Identify which cell holds the provided text, then report its (x, y) central coordinate. 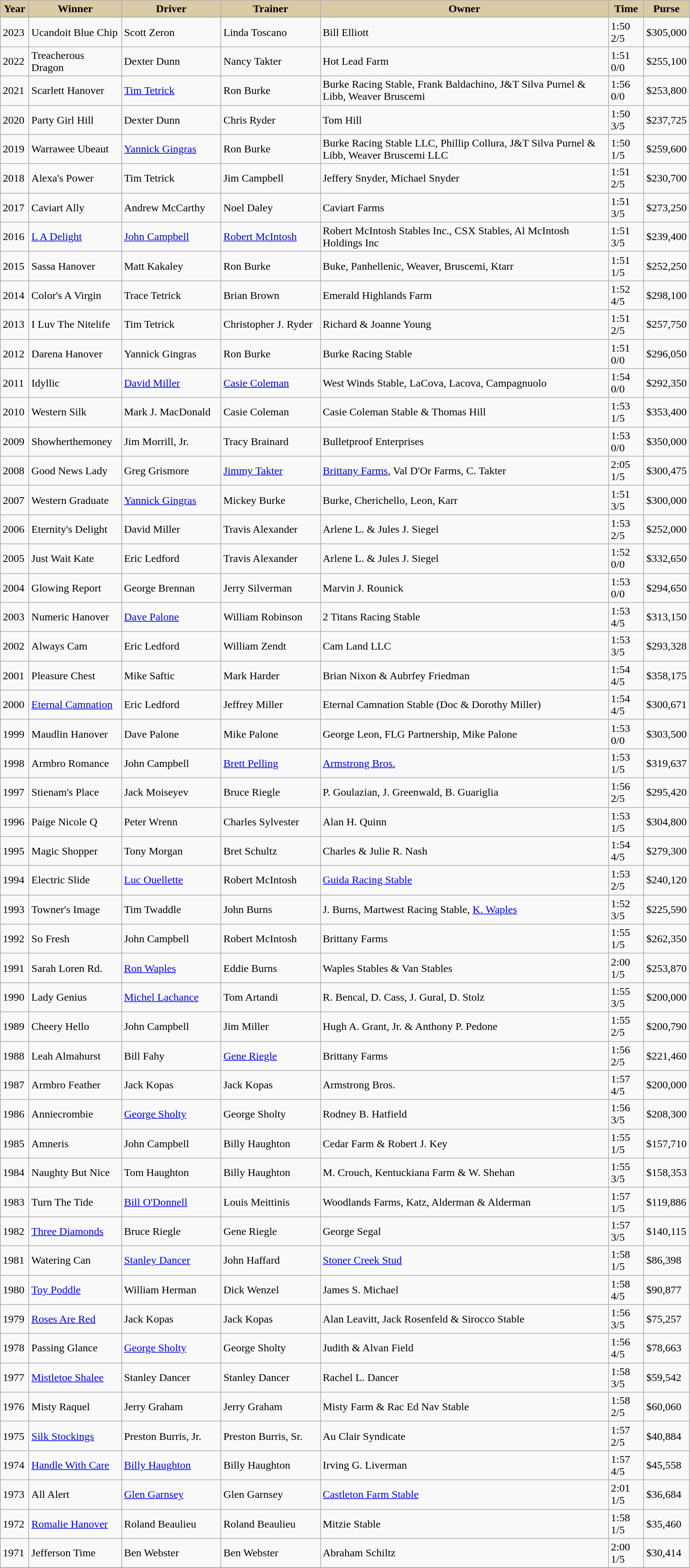
Lady Genius (75, 997)
Jefferson Time (75, 1553)
Judith & Alvan Field (464, 1349)
Darena Hanover (75, 353)
William Robinson (271, 617)
Casie Coleman Stable & Thomas Hill (464, 413)
2007 (15, 500)
William Herman (171, 1289)
Numeric Hanover (75, 617)
1:56 4/5 (627, 1349)
Richard & Joanne Young (464, 325)
Charles Sylvester (271, 822)
1974 (15, 1466)
$221,460 (666, 1056)
1:58 3/5 (627, 1377)
1971 (15, 1553)
Jim Miller (271, 1027)
$279,300 (666, 851)
$59,542 (666, 1377)
1990 (15, 997)
2002 (15, 646)
$240,120 (666, 880)
$157,710 (666, 1144)
Western Silk (75, 413)
$35,460 (666, 1524)
1:50 1/5 (627, 149)
Trainer (271, 9)
Linda Toscano (271, 32)
1987 (15, 1085)
Maudlin Hanover (75, 734)
Emerald Highlands Farm (464, 295)
2011 (15, 383)
Luc Ouellette (171, 880)
1:58 4/5 (627, 1289)
1:50 3/5 (627, 120)
2010 (15, 413)
Color's A Virgin (75, 295)
Cheery Hello (75, 1027)
Alan Leavitt, Jack Rosenfeld & Sirocco Stable (464, 1319)
$295,420 (666, 792)
$303,500 (666, 734)
Burke Racing Stable, Frank Baldachino, J&T Silva Purnel & Libb, Weaver Bruscemi (464, 91)
James S. Michael (464, 1289)
Caviart Ally (75, 208)
West Winds Stable, LaCova, Lacova, Campagnuolo (464, 383)
Tom Hill (464, 120)
Treacherous Dragon (75, 61)
1998 (15, 763)
Rodney B. Hatfield (464, 1114)
P. Goulazian, J. Greenwald, B. Guariglia (464, 792)
$230,700 (666, 178)
L A Delight (75, 236)
1999 (15, 734)
Dick Wenzel (271, 1289)
$296,050 (666, 353)
Bill Elliott (464, 32)
$75,257 (666, 1319)
Brian Nixon & Aubrfey Friedman (464, 675)
Misty Farm & Rac Ed Nav Stable (464, 1407)
Misty Raquel (75, 1407)
2022 (15, 61)
Eddie Burns (271, 968)
Mistletoe Shalee (75, 1377)
Turn The Tide (75, 1202)
1979 (15, 1319)
Christopher J. Ryder (271, 325)
Tracy Brainard (271, 441)
2:01 1/5 (627, 1494)
Nancy Takter (271, 61)
Eternity's Delight (75, 530)
Matt Kakaley (171, 266)
$225,590 (666, 910)
Watering Can (75, 1261)
Peter Wrenn (171, 822)
1973 (15, 1494)
Paige Nicole Q (75, 822)
Naughty But Nice (75, 1172)
Purse (666, 9)
2017 (15, 208)
2008 (15, 471)
Romalie Hanover (75, 1524)
1991 (15, 968)
Louis Meittinis (271, 1202)
Mickey Burke (271, 500)
2 Titans Racing Stable (464, 617)
Three Diamonds (75, 1231)
2012 (15, 353)
$30,414 (666, 1553)
1:52 0/0 (627, 558)
$358,175 (666, 675)
Armbro Romance (75, 763)
Michel Lachance (171, 997)
2021 (15, 91)
John Burns (271, 910)
M. Crouch, Kentuckiana Farm & W. Shehan (464, 1172)
Castleton Farm Stable (464, 1494)
Cam Land LLC (464, 646)
$252,000 (666, 530)
Brett Pelling (271, 763)
$298,100 (666, 295)
1972 (15, 1524)
1980 (15, 1289)
$252,250 (666, 266)
$208,300 (666, 1114)
Jeffrey Miller (271, 705)
Bill Fahy (171, 1056)
Scarlett Hanover (75, 91)
Showherthemoney (75, 441)
Andrew McCarthy (171, 208)
$119,886 (666, 1202)
Robert McIntosh Stables Inc., CSX Stables, Al McIntosh Holdings Inc (464, 236)
Burke Racing Stable (464, 353)
1985 (15, 1144)
R. Bencal, D. Cass, J. Gural, D. Stolz (464, 997)
Sarah Loren Rd. (75, 968)
$60,060 (666, 1407)
Mitzie Stable (464, 1524)
1984 (15, 1172)
2009 (15, 441)
$300,475 (666, 471)
$292,350 (666, 383)
So Fresh (75, 939)
1:58 2/5 (627, 1407)
$257,750 (666, 325)
$300,671 (666, 705)
Brian Brown (271, 295)
1:52 4/5 (627, 295)
Hugh A. Grant, Jr. & Anthony P. Pedone (464, 1027)
$255,100 (666, 61)
Year (15, 9)
Owner (464, 9)
Eternal Camnation (75, 705)
1:57 3/5 (627, 1231)
John Haffard (271, 1261)
Alan H. Quinn (464, 822)
1978 (15, 1349)
Jim Morrill, Jr. (171, 441)
Eternal Camnation Stable (Doc & Dorothy Miller) (464, 705)
1997 (15, 792)
$158,353 (666, 1172)
1981 (15, 1261)
2:05 1/5 (627, 471)
William Zendt (271, 646)
Party Girl Hill (75, 120)
Stienam's Place (75, 792)
2020 (15, 120)
2014 (15, 295)
1994 (15, 880)
Jeffery Snyder, Michael Snyder (464, 178)
$273,250 (666, 208)
Warrawee Ubeaut (75, 149)
1977 (15, 1377)
Buke, Panhellenic, Weaver, Bruscemi, Ktarr (464, 266)
Mark Harder (271, 675)
Driver (171, 9)
Greg Grismore (171, 471)
1:53 3/5 (627, 646)
Noel Daley (271, 208)
1:51 1/5 (627, 266)
Glowing Report (75, 588)
1992 (15, 939)
Magic Shopper (75, 851)
2000 (15, 705)
$86,398 (666, 1261)
Burke Racing Stable LLC, Phillip Collura, J&T Silva Purnel & Libb, Weaver Bruscemi LLC (464, 149)
$304,800 (666, 822)
1:56 0/0 (627, 91)
Winner (75, 9)
Ucandoit Blue Chip (75, 32)
$36,684 (666, 1494)
1:53 4/5 (627, 617)
$78,663 (666, 1349)
Jimmy Takter (271, 471)
2023 (15, 32)
$350,000 (666, 441)
Jerry Silverman (271, 588)
$313,150 (666, 617)
$293,328 (666, 646)
Handle With Care (75, 1466)
Abraham Schiltz (464, 1553)
I Luv The Nitelife (75, 325)
Passing Glance (75, 1349)
Bret Schultz (271, 851)
$90,877 (666, 1289)
Just Wait Kate (75, 558)
Good News Lady (75, 471)
Idyllic (75, 383)
Preston Burris, Jr. (171, 1436)
Caviart Farms (464, 208)
Guida Racing Stable (464, 880)
1976 (15, 1407)
Chris Ryder (271, 120)
Jim Campbell (271, 178)
1988 (15, 1056)
1986 (15, 1114)
1982 (15, 1231)
1:57 1/5 (627, 1202)
George Leon, FLG Partnership, Mike Palone (464, 734)
Au Clair Syndicate (464, 1436)
1:57 2/5 (627, 1436)
$200,790 (666, 1027)
2006 (15, 530)
J. Burns, Martwest Racing Stable, K. Waples (464, 910)
$319,637 (666, 763)
Hot Lead Farm (464, 61)
1:54 0/0 (627, 383)
Woodlands Farms, Katz, Alderman & Alderman (464, 1202)
$253,800 (666, 91)
Silk Stockings (75, 1436)
1989 (15, 1027)
Charles & Julie R. Nash (464, 851)
1:52 3/5 (627, 910)
$237,725 (666, 120)
Toy Poddle (75, 1289)
Armbro Feather (75, 1085)
2019 (15, 149)
1996 (15, 822)
Anniecrombie (75, 1114)
Leah Almahurst (75, 1056)
Bill O'Donnell (171, 1202)
Stoner Creek Stud (464, 1261)
Brittany Farms, Val D'Or Farms, C. Takter (464, 471)
All Alert (75, 1494)
1975 (15, 1436)
1983 (15, 1202)
Pleasure Chest (75, 675)
$332,650 (666, 558)
Trace Tetrick (171, 295)
2005 (15, 558)
$239,400 (666, 236)
$45,558 (666, 1466)
Tim Twaddle (171, 910)
1993 (15, 910)
Jack Moiseyev (171, 792)
1:55 2/5 (627, 1027)
George Segal (464, 1231)
Electric Slide (75, 880)
2004 (15, 588)
Scott Zeron (171, 32)
2018 (15, 178)
$253,870 (666, 968)
Burke, Cherichello, Leon, Karr (464, 500)
Rachel L. Dancer (464, 1377)
Marvin J. Rounick (464, 588)
Tom Artandi (271, 997)
2001 (15, 675)
Tom Haughton (171, 1172)
Bulletproof Enterprises (464, 441)
$294,650 (666, 588)
$305,000 (666, 32)
Always Cam (75, 646)
Tony Morgan (171, 851)
Preston Burris, Sr. (271, 1436)
Mike Saftic (171, 675)
Mike Palone (271, 734)
$40,884 (666, 1436)
$262,350 (666, 939)
$259,600 (666, 149)
Ron Waples (171, 968)
2003 (15, 617)
2013 (15, 325)
Cedar Farm & Robert J. Key (464, 1144)
Waples Stables & Van Stables (464, 968)
Mark J. MacDonald (171, 413)
1995 (15, 851)
George Brennan (171, 588)
Towner's Image (75, 910)
Western Graduate (75, 500)
Roses Are Red (75, 1319)
Alexa's Power (75, 178)
2016 (15, 236)
1:50 2/5 (627, 32)
Sassa Hanover (75, 266)
Amneris (75, 1144)
2015 (15, 266)
$353,400 (666, 413)
Irving G. Liverman (464, 1466)
$140,115 (666, 1231)
Time (627, 9)
$300,000 (666, 500)
